Capture the cell that displays the provided text and extract its (x, y) central coordinate. 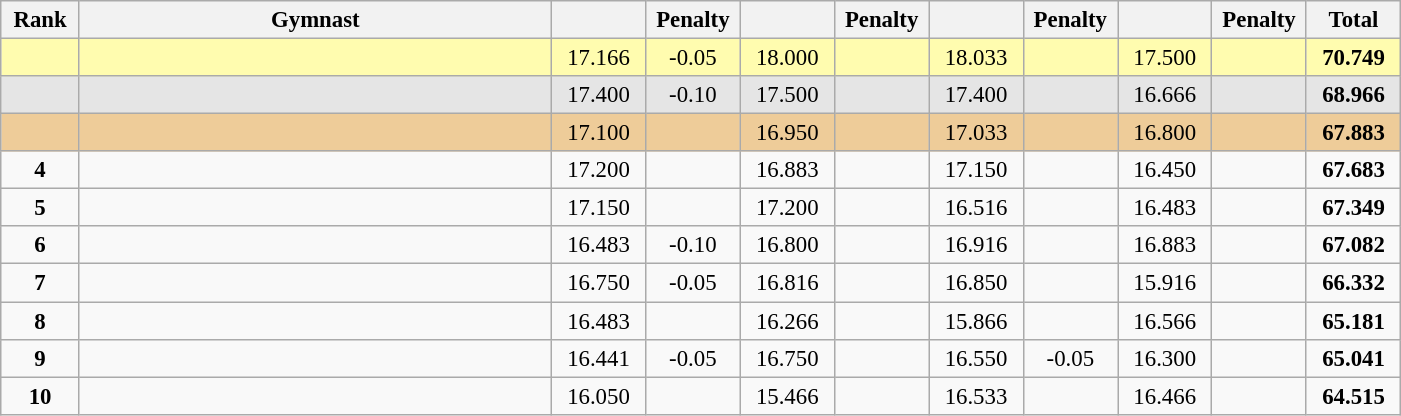
Total (1353, 20)
65.041 (1353, 358)
16.850 (976, 283)
15.916 (1165, 283)
5 (40, 208)
6 (40, 245)
16.950 (787, 133)
67.082 (1353, 245)
16.566 (1165, 321)
16.050 (598, 396)
68.966 (1353, 95)
67.349 (1353, 208)
16.300 (1165, 358)
65.181 (1353, 321)
8 (40, 321)
7 (40, 283)
64.515 (1353, 396)
16.533 (976, 396)
Gymnast (315, 20)
17.166 (598, 58)
16.266 (787, 321)
15.866 (976, 321)
67.883 (1353, 133)
16.916 (976, 245)
16.816 (787, 283)
66.332 (1353, 283)
15.466 (787, 396)
Rank (40, 20)
67.683 (1353, 170)
70.749 (1353, 58)
17.100 (598, 133)
16.441 (598, 358)
17.033 (976, 133)
16.466 (1165, 396)
16.666 (1165, 95)
9 (40, 358)
18.000 (787, 58)
18.033 (976, 58)
16.516 (976, 208)
4 (40, 170)
16.550 (976, 358)
10 (40, 396)
16.450 (1165, 170)
